Capture the cell that displays the provided text and extract its (X, Y) central coordinate. 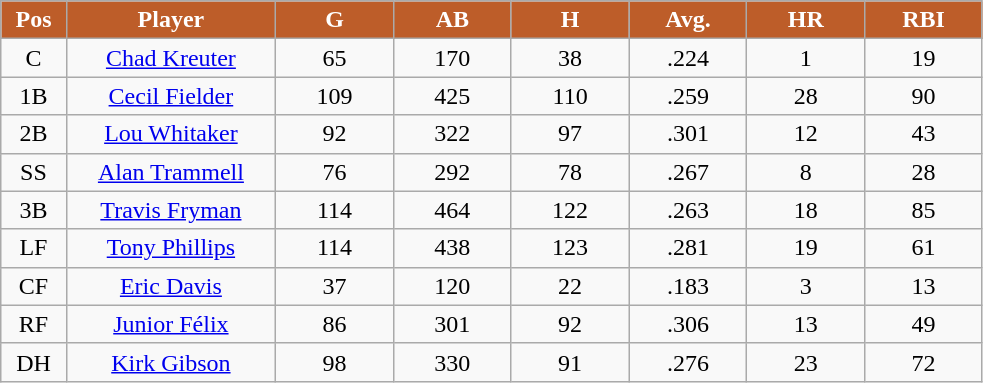
438 (452, 248)
G (335, 20)
.306 (688, 324)
170 (452, 58)
AB (452, 20)
23 (806, 362)
76 (335, 172)
.281 (688, 248)
.183 (688, 286)
.267 (688, 172)
C (34, 58)
Junior Félix (170, 324)
122 (570, 210)
292 (452, 172)
18 (806, 210)
90 (924, 96)
425 (452, 96)
RF (34, 324)
.259 (688, 96)
Alan Trammell (170, 172)
Chad Kreuter (170, 58)
330 (452, 362)
72 (924, 362)
Player (170, 20)
12 (806, 134)
HR (806, 20)
109 (335, 96)
49 (924, 324)
Avg. (688, 20)
97 (570, 134)
3B (34, 210)
LF (34, 248)
43 (924, 134)
86 (335, 324)
22 (570, 286)
.276 (688, 362)
85 (924, 210)
61 (924, 248)
Cecil Fielder (170, 96)
CF (34, 286)
2B (34, 134)
301 (452, 324)
3 (806, 286)
65 (335, 58)
RBI (924, 20)
.263 (688, 210)
.301 (688, 134)
DH (34, 362)
123 (570, 248)
Lou Whitaker (170, 134)
110 (570, 96)
91 (570, 362)
Eric Davis (170, 286)
1 (806, 58)
.224 (688, 58)
Pos (34, 20)
120 (452, 286)
78 (570, 172)
8 (806, 172)
37 (335, 286)
SS (34, 172)
464 (452, 210)
Travis Fryman (170, 210)
Kirk Gibson (170, 362)
98 (335, 362)
H (570, 20)
38 (570, 58)
322 (452, 134)
1B (34, 96)
Tony Phillips (170, 248)
